Find where the given text appears and provide that cell's center as [x, y] coordinate. 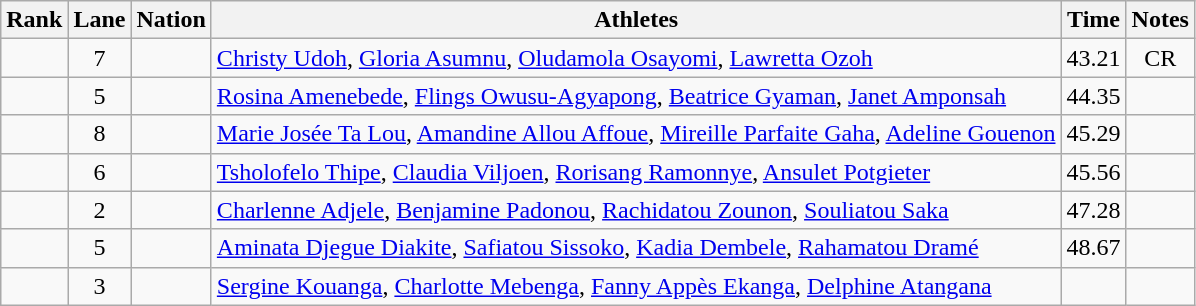
Sergine Kouanga, Charlotte Mebenga, Fanny Appès Ekanga, Delphine Atangana [636, 286]
2 [100, 210]
Christy Udoh, Gloria Asumnu, Oludamola Osayomi, Lawretta Ozoh [636, 58]
Tsholofelo Thipe, Claudia Viljoen, Rorisang Ramonnye, Ansulet Potgieter [636, 172]
47.28 [1094, 210]
Rank [34, 20]
Time [1094, 20]
7 [100, 58]
Marie Josée Ta Lou, Amandine Allou Affoue, Mireille Parfaite Gaha, Adeline Gouenon [636, 134]
48.67 [1094, 248]
3 [100, 286]
Lane [100, 20]
Nation [171, 20]
Charlenne Adjele, Benjamine Padonou, Rachidatou Zounon, Souliatou Saka [636, 210]
Notes [1160, 20]
8 [100, 134]
Athletes [636, 20]
43.21 [1094, 58]
45.56 [1094, 172]
45.29 [1094, 134]
Rosina Amenebede, Flings Owusu-Agyapong, Beatrice Gyaman, Janet Amponsah [636, 96]
CR [1160, 58]
44.35 [1094, 96]
Aminata Djegue Diakite, Safiatou Sissoko, Kadia Dembele, Rahamatou Dramé [636, 248]
6 [100, 172]
